For the text-containing cell, return its midpoint in [X, Y] coordinate format. 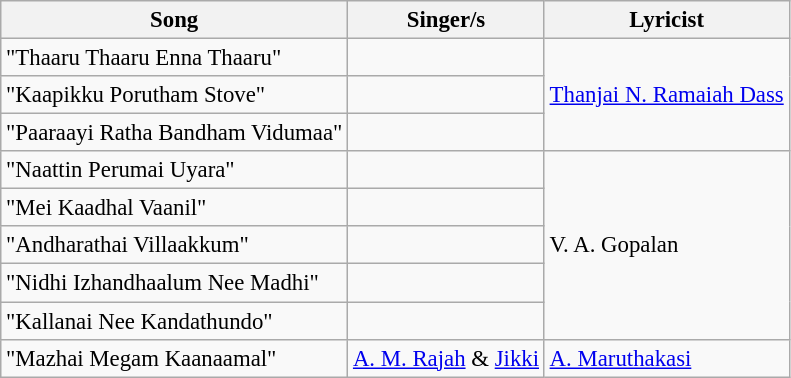
"Thaaru Thaaru Enna Thaaru" [174, 58]
Song [174, 20]
Lyricist [666, 20]
"Andharathai Villaakkum" [174, 245]
"Nidhi Izhandhaalum Nee Madhi" [174, 283]
A. M. Rajah & Jikki [446, 358]
"Mazhai Megam Kaanaamal" [174, 358]
A. Maruthakasi [666, 358]
Thanjai N. Ramaiah Dass [666, 96]
"Kallanai Nee Kandathundo" [174, 321]
Singer/s [446, 20]
"Kaapikku Porutham Stove" [174, 95]
"Naattin Perumai Uyara" [174, 170]
V. A. Gopalan [666, 245]
"Paaraayi Ratha Bandham Vidumaa" [174, 133]
"Mei Kaadhal Vaanil" [174, 208]
